Capture the cell that displays the provided text and extract its [x, y] central coordinate. 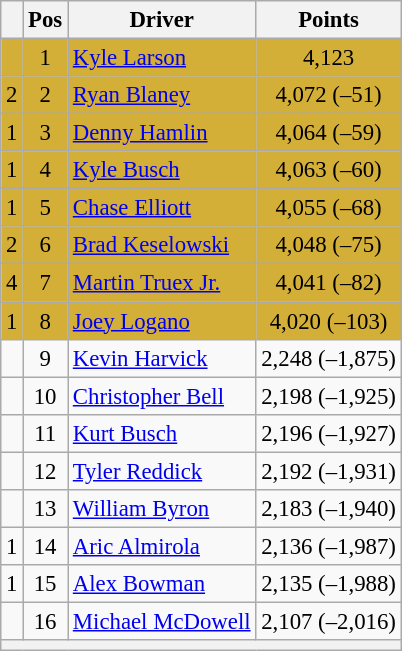
Martin Truex Jr. [162, 283]
10 [46, 396]
4,048 (–75) [328, 245]
Brad Keselowski [162, 245]
Kyle Busch [162, 170]
Kurt Busch [162, 433]
Christopher Bell [162, 396]
William Byron [162, 509]
7 [46, 283]
Driver [162, 20]
4,064 (–59) [328, 133]
8 [46, 321]
2,135 (–1,988) [328, 584]
Pos [46, 20]
6 [46, 245]
5 [46, 208]
Denny Hamlin [162, 133]
2,183 (–1,940) [328, 509]
3 [46, 133]
Michael McDowell [162, 621]
16 [46, 621]
4,041 (–82) [328, 283]
15 [46, 584]
2,196 (–1,927) [328, 433]
2,198 (–1,925) [328, 396]
4,020 (–103) [328, 321]
Kyle Larson [162, 58]
2,136 (–1,987) [328, 546]
14 [46, 546]
Aric Almirola [162, 546]
Points [328, 20]
4,063 (–60) [328, 170]
Kevin Harvick [162, 358]
Ryan Blaney [162, 95]
4,055 (–68) [328, 208]
9 [46, 358]
12 [46, 471]
Joey Logano [162, 321]
2,107 (–2,016) [328, 621]
13 [46, 509]
11 [46, 433]
4,123 [328, 58]
4,072 (–51) [328, 95]
Chase Elliott [162, 208]
Alex Bowman [162, 584]
2,192 (–1,931) [328, 471]
Tyler Reddick [162, 471]
2,248 (–1,875) [328, 358]
